Return (x, y) of the center of cell containing provided text 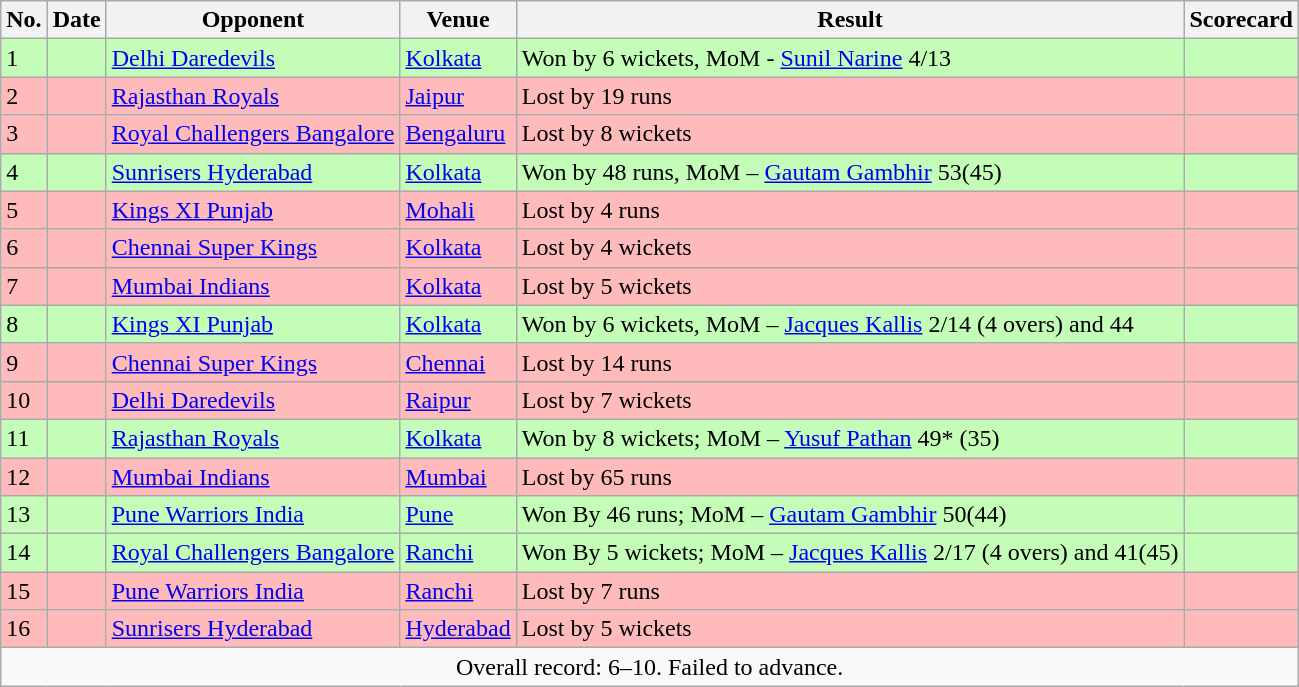
Lost by 4 wickets (850, 248)
Jaipur (458, 96)
Lost by 19 runs (850, 96)
Lost by 7 wickets (850, 400)
Lost by 4 runs (850, 210)
Won by 6 wickets, MoM – Jacques Kallis 2/14 (4 overs) and 44 (850, 324)
7 (24, 286)
8 (24, 324)
Mumbai (458, 477)
Chennai (458, 362)
No. (24, 20)
Result (850, 20)
2 (24, 96)
Mohali (458, 210)
Won by 48 runs, MoM – Gautam Gambhir 53(45) (850, 172)
14 (24, 553)
6 (24, 248)
Raipur (458, 400)
5 (24, 210)
12 (24, 477)
Scorecard (1242, 20)
9 (24, 362)
Lost by 7 runs (850, 591)
4 (24, 172)
1 (24, 58)
Hyderabad (458, 629)
Date (76, 20)
Pune (458, 515)
Bengaluru (458, 134)
11 (24, 438)
Won by 6 wickets, MoM - Sunil Narine 4/13 (850, 58)
Won By 5 wickets; MoM – Jacques Kallis 2/17 (4 overs) and 41(45) (850, 553)
Lost by 14 runs (850, 362)
Won By 46 runs; MoM – Gautam Gambhir 50(44) (850, 515)
Lost by 65 runs (850, 477)
Lost by 8 wickets (850, 134)
16 (24, 629)
10 (24, 400)
Overall record: 6–10. Failed to advance. (650, 667)
15 (24, 591)
3 (24, 134)
13 (24, 515)
Venue (458, 20)
Won by 8 wickets; MoM – Yusuf Pathan 49* (35) (850, 438)
Opponent (253, 20)
